Detect which cell encompasses the target text, then output its [X, Y] center coordinate. 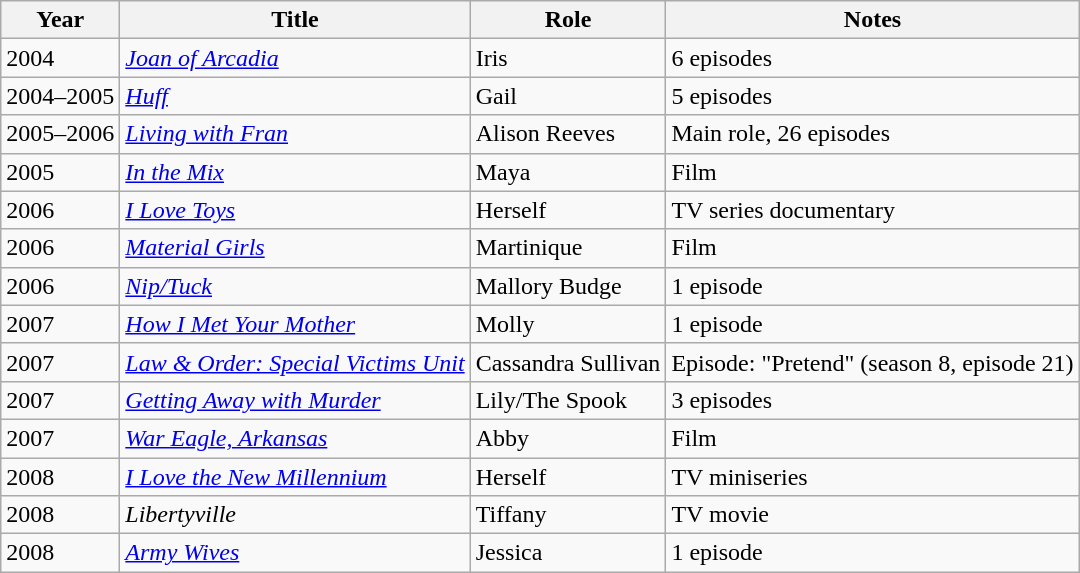
5 episodes [872, 96]
Tiffany [568, 515]
Molly [568, 324]
How I Met Your Mother [295, 324]
Title [295, 20]
Libertyville [295, 515]
2005 [60, 172]
I Love Toys [295, 210]
2004–2005 [60, 96]
Huff [295, 96]
Gail [568, 96]
Lily/The Spook [568, 400]
Alison Reeves [568, 134]
Living with Fran [295, 134]
Notes [872, 20]
TV miniseries [872, 477]
Martinique [568, 248]
Mallory Budge [568, 286]
3 episodes [872, 400]
Maya [568, 172]
I Love the New Millennium [295, 477]
Joan of Arcadia [295, 58]
TV movie [872, 515]
Main role, 26 episodes [872, 134]
War Eagle, Arkansas [295, 438]
2005–2006 [60, 134]
Material Girls [295, 248]
TV series documentary [872, 210]
2004 [60, 58]
Abby [568, 438]
Cassandra Sullivan [568, 362]
Army Wives [295, 553]
Year [60, 20]
Iris [568, 58]
6 episodes [872, 58]
In the Mix [295, 172]
Jessica [568, 553]
Role [568, 20]
Nip/Tuck [295, 286]
Law & Order: Special Victims Unit [295, 362]
Getting Away with Murder [295, 400]
Episode: "Pretend" (season 8, episode 21) [872, 362]
